Find where the given text appears and provide that cell's center as [x, y] coordinate. 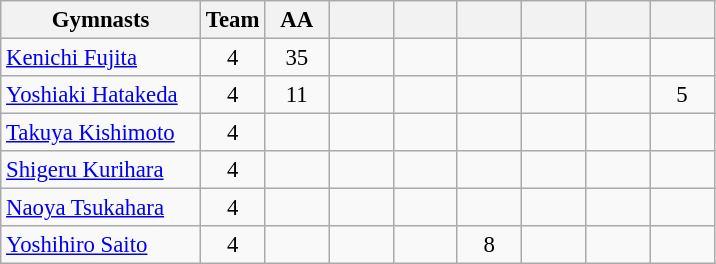
AA [297, 20]
Yoshiaki Hatakeda [101, 95]
8 [489, 245]
Takuya Kishimoto [101, 133]
Gymnasts [101, 20]
Kenichi Fujita [101, 58]
Yoshihiro Saito [101, 245]
11 [297, 95]
Naoya Tsukahara [101, 208]
Team [232, 20]
Shigeru Kurihara [101, 170]
5 [682, 95]
35 [297, 58]
